Output the (x, y) coordinate of the center of the cell containing the given text.  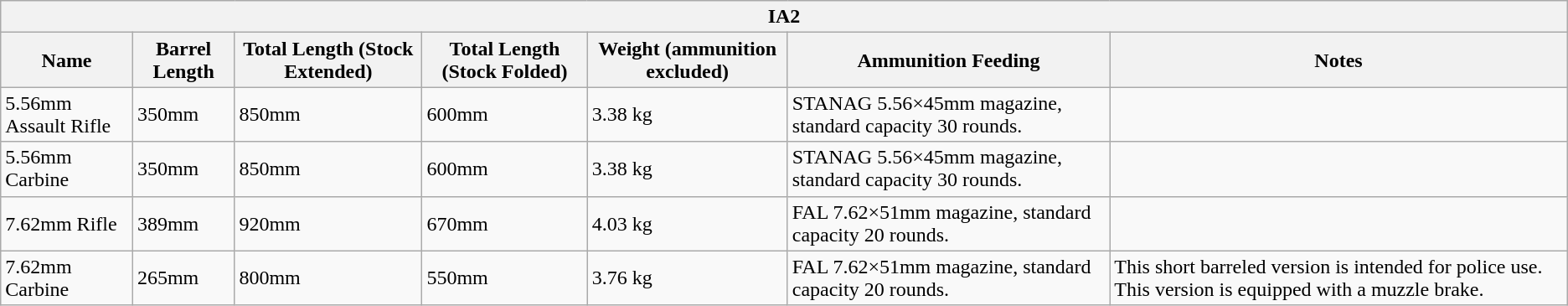
389mm (183, 223)
7.62mm Rifle (67, 223)
Ammunition Feeding (948, 60)
Total Length (Stock Extended) (328, 60)
This short barreled version is intended for police use. This version is equipped with a muzzle brake. (1338, 278)
5.56mm Carbine (67, 169)
Name (67, 60)
IA2 (784, 17)
5.56mm Assault Rifle (67, 114)
3.76 kg (687, 278)
7.62mm Carbine (67, 278)
Barrel Length (183, 60)
Total Length (Stock Folded) (504, 60)
4.03 kg (687, 223)
Weight (ammunition excluded) (687, 60)
800mm (328, 278)
550mm (504, 278)
265mm (183, 278)
Notes (1338, 60)
920mm (328, 223)
670mm (504, 223)
